Pinpoint the cell where the given text exists, returning its (X, Y) midpoint coordinate. 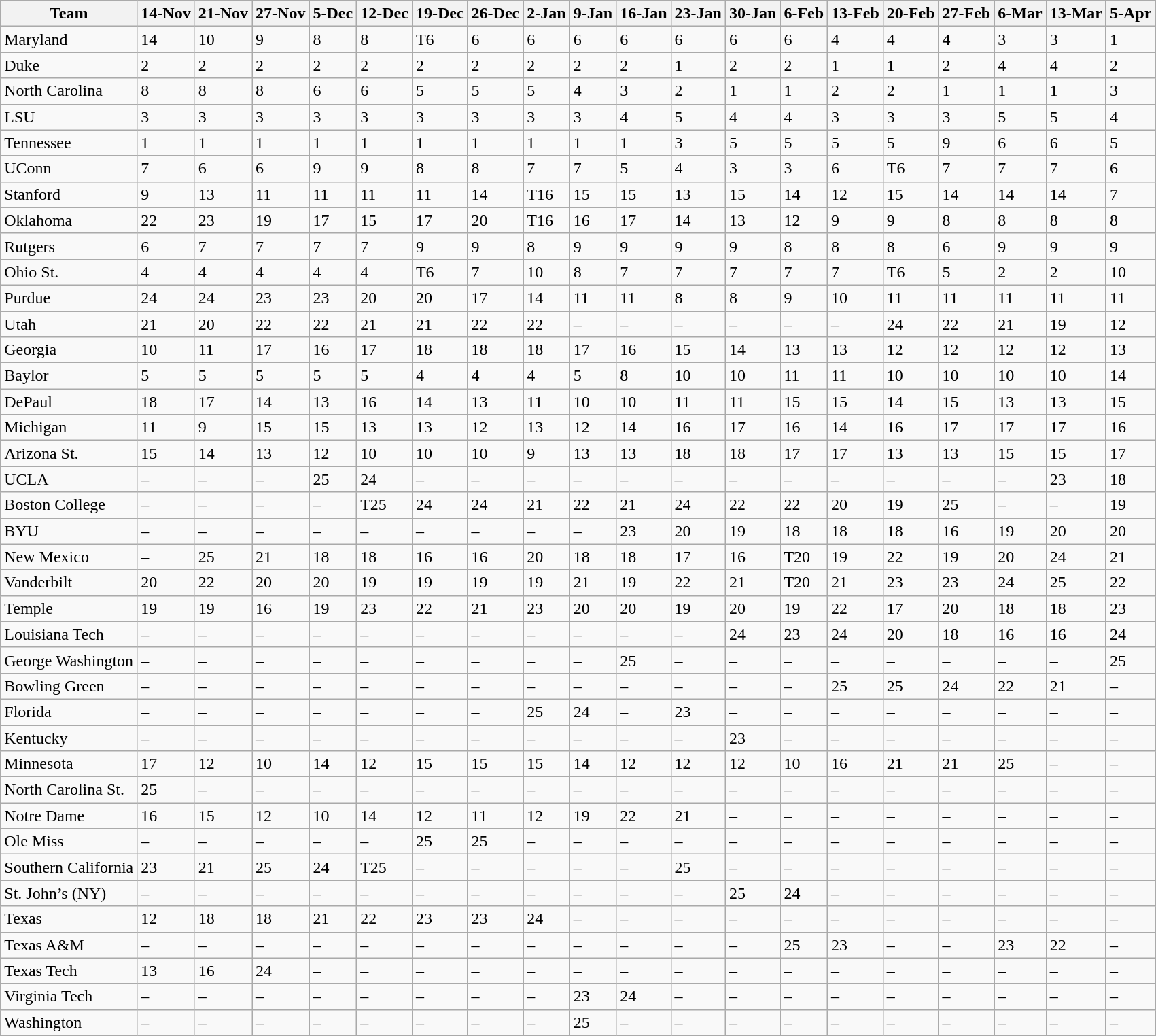
BYU (69, 531)
Arizona St. (69, 453)
Oklahoma (69, 220)
UCLA (69, 479)
George Washington (69, 660)
Purdue (69, 298)
21-Nov (223, 14)
6-Feb (804, 14)
Michigan (69, 428)
Team (69, 14)
Rutgers (69, 246)
13-Mar (1076, 14)
19-Dec (440, 14)
Kentucky (69, 738)
Virginia Tech (69, 997)
27-Feb (966, 14)
Stanford (69, 194)
UConn (69, 169)
26-Dec (495, 14)
Duke (69, 65)
Ohio St. (69, 272)
DePaul (69, 402)
Vanderbilt (69, 583)
14-Nov (166, 14)
Texas Tech (69, 971)
New Mexico (69, 557)
9-Jan (593, 14)
Southern California (69, 867)
16-Jan (644, 14)
Notre Dame (69, 816)
Tennessee (69, 143)
Minnesota (69, 764)
St. John’s (NY) (69, 893)
12-Dec (385, 14)
Texas A&M (69, 945)
Florida (69, 712)
Louisiana Tech (69, 634)
Utah (69, 324)
Boston College (69, 505)
Georgia (69, 350)
20-Feb (911, 14)
6-Mar (1020, 14)
5-Dec (333, 14)
5-Apr (1130, 14)
North Carolina St. (69, 790)
27-Nov (281, 14)
30-Jan (752, 14)
LSU (69, 117)
Texas (69, 919)
23-Jan (698, 14)
Baylor (69, 376)
13-Feb (856, 14)
2-Jan (546, 14)
Bowling Green (69, 686)
North Carolina (69, 91)
Maryland (69, 39)
Washington (69, 1022)
Temple (69, 608)
Ole Miss (69, 842)
